Identify which cell holds the provided text, then report its (X, Y) central coordinate. 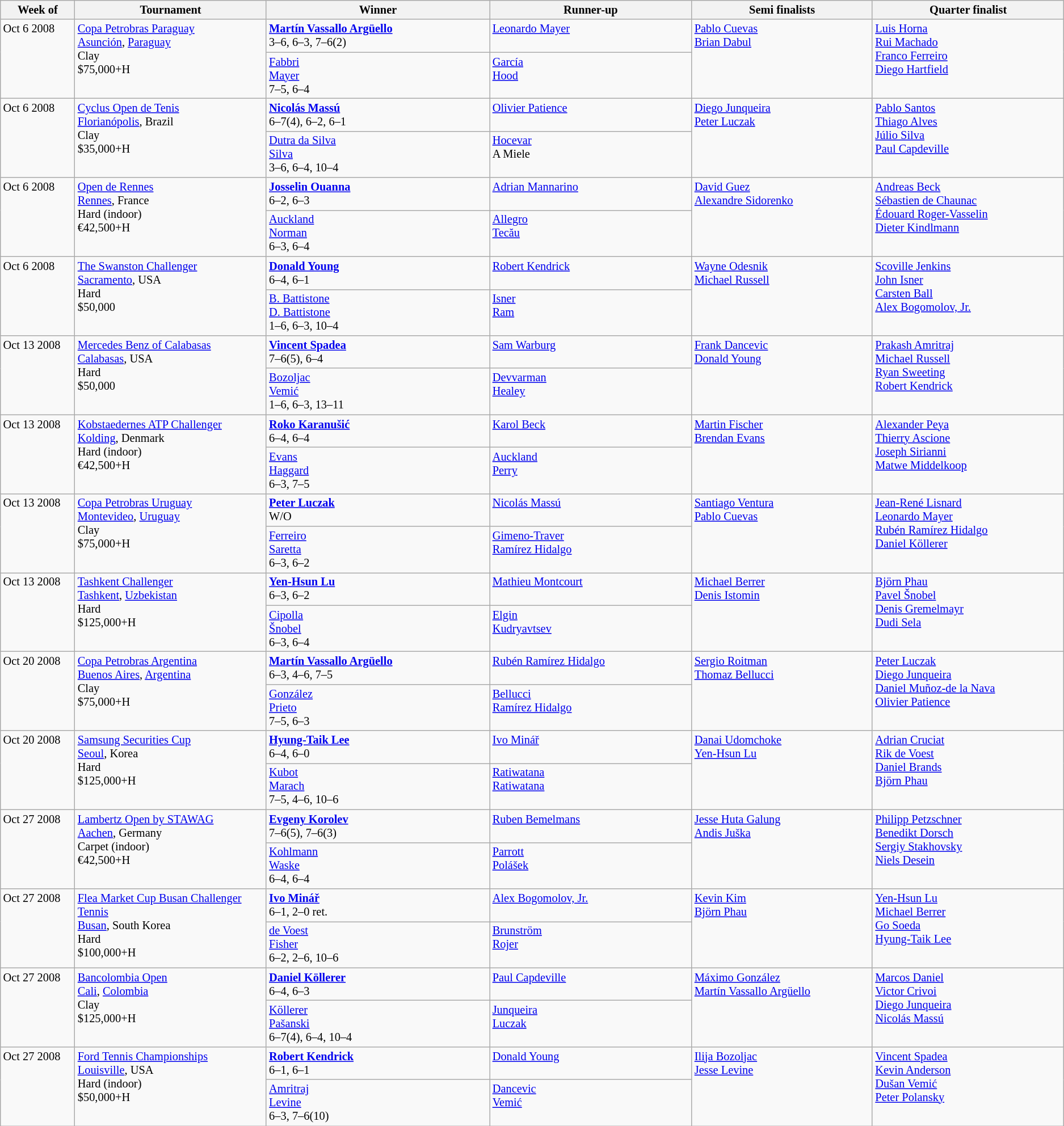
Donald Young6–4, 6–1 (378, 273)
Robert Kendrick (591, 273)
García Hood (591, 75)
The Swanston ChallengerSacramento, USAHard$50,000 (170, 296)
Rubén Ramírez Hidalgo (591, 668)
Amritraj Levine6–3, 7–6(10) (378, 1103)
Evans Haggard6–3, 7–5 (378, 470)
Vincent Spadea7–6(5), 6–4 (378, 352)
Allegro Tecău (591, 233)
Daniel Köllerer6–4, 6–3 (378, 984)
Ilija Bozoljac Jesse Levine (782, 1086)
Dutra da Silva Silva3–6, 6–4, 10–4 (378, 154)
Santiago Ventura Pablo Cuevas (782, 533)
Quarter finalist (968, 10)
Roko Karanušić6–4, 6–4 (378, 431)
Kubot Marach7–5, 4–6, 10–6 (378, 786)
Peter Luczak Diego Junqueira Daniel Muñoz-de la Nava Olivier Patience (968, 691)
Tournament (170, 10)
Mercedes Benz of Calabasas Calabasas, USAHard$50,000 (170, 374)
Sam Warburg (591, 352)
Elgin Kudryavtsev (591, 629)
B. Battistone D. Battistone1–6, 6–3, 10–4 (378, 313)
Fabbri Mayer7–5, 6–4 (378, 75)
Nicolás Massú (591, 510)
Martín Vassallo Argüello6–3, 4–6, 7–5 (378, 668)
Ferreiro Saretta6–3, 6–2 (378, 550)
Prakash Amritraj Michael Russell Ryan Sweeting Robert Kendrick (968, 374)
Karol Beck (591, 431)
Danai Udomchoke Yen-Hsun Lu (782, 770)
Marcos Daniel Victor Crivoi Diego Junqueira Nicolás Massú (968, 1007)
Evgeny Korolev7–6(5), 7–6(3) (378, 826)
Kobstaedernes ATP Challenger Kolding, DenmarkHard (indoor)€42,500+H (170, 454)
Winner (378, 10)
Mathieu Montcourt (591, 589)
de Voest Fisher6–2, 2–6, 10–6 (378, 944)
Lambertz Open by STAWAG Aachen, GermanyCarpet (indoor)€42,500+H (170, 849)
Adrian Mannarino (591, 194)
Sergio Roitman Thomaz Bellucci (782, 691)
Tashkent Challenger Tashkent, UzbekistanHard$125,000+H (170, 612)
Isner Ram (591, 313)
Semi finalists (782, 10)
Copa Petrobras Argentina Buenos Aires, ArgentinaClay$75,000+H (170, 691)
Kohlmann Waske6–4, 6–4 (378, 866)
Köllerer Pašanski6–7(4), 6–4, 10–4 (378, 1023)
Ruben Bemelmans (591, 826)
Máximo González Martín Vassallo Argüello (782, 1007)
David Guez Alexandre Sidorenko (782, 217)
Week of (37, 10)
Hyung-Taik Lee6–4, 6–0 (378, 747)
González Prieto7–5, 6–3 (378, 707)
Brunström Rojer (591, 944)
Vincent Spadea Kevin Anderson Dušan Vemić Peter Polansky (968, 1086)
Dancevic Vemić (591, 1103)
Luis Horna Rui Machado Franco Ferreiro Diego Hartfield (968, 59)
Cyclus Open de Tenis Florianópolis, BrazilClay$35,000+H (170, 137)
Yen-Hsun Lu Michael Berrer Go Soeda Hyung-Taik Lee (968, 928)
Peter LuczakW/O (378, 510)
Copa Petrobras Paraguay Asunción, ParaguayClay$75,000+H (170, 59)
Paul Capdeville (591, 984)
Copa Petrobras UruguayMontevideo, UruguayClay$75,000+H (170, 533)
Jean-René Lisnard Leonardo Mayer Rubén Ramírez Hidalgo Daniel Köllerer (968, 533)
Martin Fischer Brendan Evans (782, 454)
Wayne Odesnik Michael Russell (782, 296)
Cipolla Šnobel6–3, 6–4 (378, 629)
Bancolombia Open Cali, ColombiaClay$125,000+H (170, 1007)
Josselin Ouanna6–2, 6–3 (378, 194)
Devvarman Healey (591, 391)
Ford Tennis Championships Louisville, USAHard (indoor)$50,000+H (170, 1086)
Gimeno-Traver Ramírez Hidalgo (591, 550)
Pablo Cuevas Brian Dabul (782, 59)
Diego Junqueira Peter Luczak (782, 137)
Kevin Kim Björn Phau (782, 928)
Flea Market Cup Busan Challenger TennisBusan, South KoreaHard$100,000+H (170, 928)
Open de Rennes Rennes, FranceHard (indoor)€42,500+H (170, 217)
Frank Dancevic Donald Young (782, 374)
Philipp Petzschner Benedikt Dorsch Sergiy Stakhovsky Niels Desein (968, 849)
Donald Young (591, 1063)
Martín Vassallo Argüello3–6, 6–3, 7–6(2) (378, 36)
Björn Phau Pavel Šnobel Denis Gremelmayr Dudi Sela (968, 612)
Auckland Norman6–3, 6–4 (378, 233)
Junqueira Luczak (591, 1023)
Michael Berrer Denis Istomin (782, 612)
Robert Kendrick6–1, 6–1 (378, 1063)
Adrian Cruciat Rik de Voest Daniel Brands Björn Phau (968, 770)
Scoville Jenkins John Isner Carsten Ball Alex Bogomolov, Jr. (968, 296)
Hocevar A Miele (591, 154)
Jesse Huta Galung Andis Juška (782, 849)
Pablo Santos Thiago Alves Júlio Silva Paul Capdeville (968, 137)
Alexander Peya Thierry Ascione Joseph Sirianni Matwe Middelkoop (968, 454)
Parrott Polášek (591, 866)
Auckland Perry (591, 470)
Leonardo Mayer (591, 36)
Ivo Minář6–1, 2–0 ret. (378, 905)
Nicolás Massú6–7(4), 6–2, 6–1 (378, 115)
Alex Bogomolov, Jr. (591, 905)
Bozoljac Vemić1–6, 6–3, 13–11 (378, 391)
Runner-up (591, 10)
Ratiwatana Ratiwatana (591, 786)
Samsung Securities Cup Seoul, KoreaHard$125,000+H (170, 770)
Bellucci Ramírez Hidalgo (591, 707)
Ivo Minář (591, 747)
Andreas Beck Sébastien de Chaunac Édouard Roger-Vasselin Dieter Kindlmann (968, 217)
Olivier Patience (591, 115)
Yen-Hsun Lu6–3, 6–2 (378, 589)
